Return (X, Y) of the center of cell containing provided text 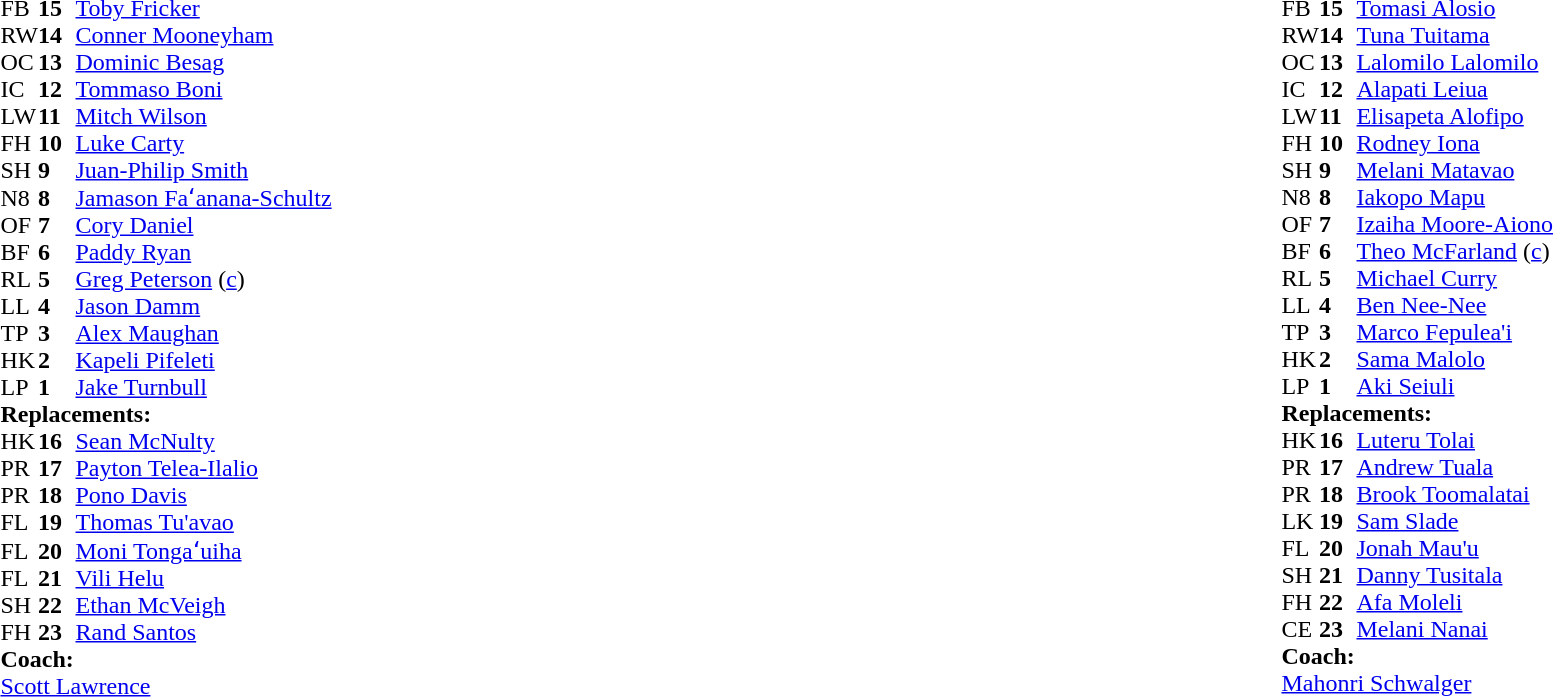
Vili Helu (204, 578)
Dominic Besag (204, 62)
Sam Slade (1454, 522)
Tuna Tuitama (1454, 36)
Afa Moleli (1454, 602)
Danny Tusitala (1454, 576)
Greg Peterson (c) (204, 280)
CE (1300, 630)
Cory Daniel (204, 226)
Alapati Leiua (1454, 90)
Brook Toomalatai (1454, 494)
Paddy Ryan (204, 252)
Pono Davis (204, 496)
Ben Nee-Nee (1454, 306)
Tommaso Boni (204, 90)
Sean McNulty (204, 442)
Kapeli Pifeleti (204, 360)
Andrew Tuala (1454, 468)
Alex Maughan (204, 334)
Elisapeta Alofipo (1454, 116)
Luke Carty (204, 144)
Moni Tongaʻuiha (204, 550)
Luteru Tolai (1454, 440)
Izaiha Moore-Aiono (1454, 224)
Conner Mooneyham (204, 36)
Iakopo Mapu (1454, 198)
Rand Santos (204, 632)
LK (1300, 522)
Mahonri Schwalger (1417, 684)
Jamason Faʻanana-Schultz (204, 198)
Jason Damm (204, 306)
Rodney Iona (1454, 144)
Sama Malolo (1454, 360)
Melani Matavao (1454, 170)
Aki Seiuli (1454, 386)
Lalomilo Lalomilo (1454, 62)
Theo McFarland (c) (1454, 252)
Thomas Tu'avao (204, 522)
Michael Curry (1454, 278)
Ethan McVeigh (204, 606)
Jonah Mau'u (1454, 548)
Marco Fepulea'i (1454, 332)
Payton Telea-Ilalio (204, 468)
Juan-Philip Smith (204, 170)
Mitch Wilson (204, 116)
Jake Turnbull (204, 388)
Melani Nanai (1454, 630)
